Pinpoint the cell where the given text exists, returning its [x, y] midpoint coordinate. 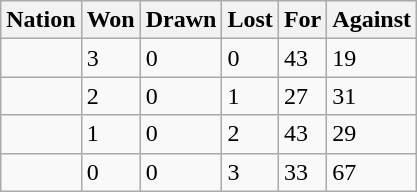
Drawn [181, 20]
31 [372, 96]
33 [302, 172]
29 [372, 134]
67 [372, 172]
Against [372, 20]
27 [302, 96]
For [302, 20]
Won [110, 20]
Lost [250, 20]
19 [372, 58]
Nation [41, 20]
